From the cell containing the given text, extract its center point as (x, y) coordinate. 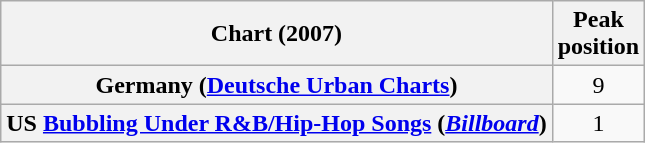
Chart (2007) (276, 34)
1 (598, 123)
Peakposition (598, 34)
9 (598, 85)
Germany (Deutsche Urban Charts) (276, 85)
US Bubbling Under R&B/Hip-Hop Songs (Billboard) (276, 123)
